Provide the (x, y) coordinate of the cell's center where the given text is located.  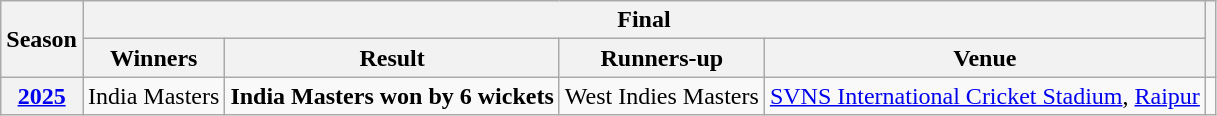
Winners (153, 58)
Final (644, 20)
Result (392, 58)
2025 (42, 96)
Season (42, 39)
Runners-up (662, 58)
West Indies Masters (662, 96)
Venue (984, 58)
India Masters (153, 96)
India Masters won by 6 wickets (392, 96)
SVNS International Cricket Stadium, Raipur (984, 96)
